Find where the given text appears and provide that cell's center as [X, Y] coordinate. 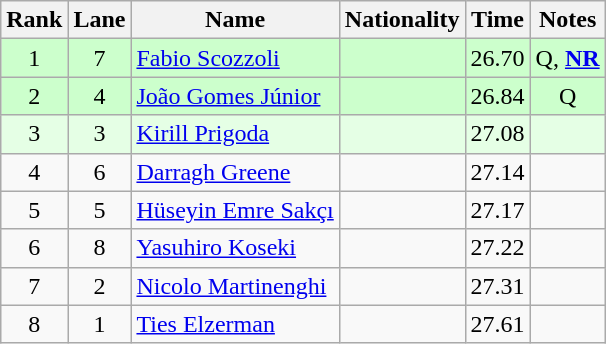
27.31 [498, 286]
Yasuhiro Koseki [235, 248]
Nicolo Martinenghi [235, 286]
27.17 [498, 210]
Ties Elzerman [235, 324]
27.22 [498, 248]
Hüseyin Emre Sakçı [235, 210]
Lane [100, 20]
Fabio Scozzoli [235, 58]
Time [498, 20]
27.08 [498, 134]
27.61 [498, 324]
26.70 [498, 58]
João Gomes Júnior [235, 96]
Q, NR [568, 58]
Kirill Prigoda [235, 134]
27.14 [498, 172]
Name [235, 20]
Rank [34, 20]
Darragh Greene [235, 172]
26.84 [498, 96]
Q [568, 96]
Nationality [402, 20]
Notes [568, 20]
